Scan for the cell matching the given text and deliver its (X, Y) coordinate at center. 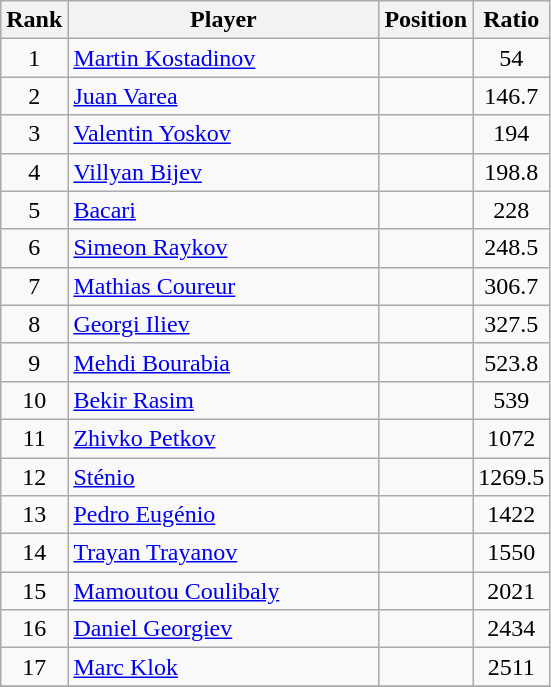
6 (34, 248)
8 (34, 324)
2434 (512, 629)
Mathias Coureur (224, 286)
11 (34, 438)
1269.5 (512, 477)
Position (426, 20)
54 (512, 58)
Villyan Bijev (224, 172)
Mamoutou Coulibaly (224, 591)
Bacari (224, 210)
146.7 (512, 96)
Sténio (224, 477)
Player (224, 20)
Bekir Rasim (224, 400)
17 (34, 667)
Georgi Iliev (224, 324)
4 (34, 172)
Mehdi Bourabia (224, 362)
2511 (512, 667)
1072 (512, 438)
198.8 (512, 172)
194 (512, 134)
306.7 (512, 286)
16 (34, 629)
2021 (512, 591)
1 (34, 58)
Valentin Yoskov (224, 134)
1550 (512, 553)
Daniel Georgiev (224, 629)
248.5 (512, 248)
14 (34, 553)
Martin Kostadinov (224, 58)
Juan Varea (224, 96)
10 (34, 400)
13 (34, 515)
Trayan Trayanov (224, 553)
3 (34, 134)
7 (34, 286)
Zhivko Petkov (224, 438)
Marc Klok (224, 667)
228 (512, 210)
Pedro Eugénio (224, 515)
9 (34, 362)
5 (34, 210)
Ratio (512, 20)
523.8 (512, 362)
15 (34, 591)
Rank (34, 20)
327.5 (512, 324)
539 (512, 400)
Simeon Raykov (224, 248)
12 (34, 477)
2 (34, 96)
1422 (512, 515)
